Detect which cell encompasses the target text, then output its [X, Y] center coordinate. 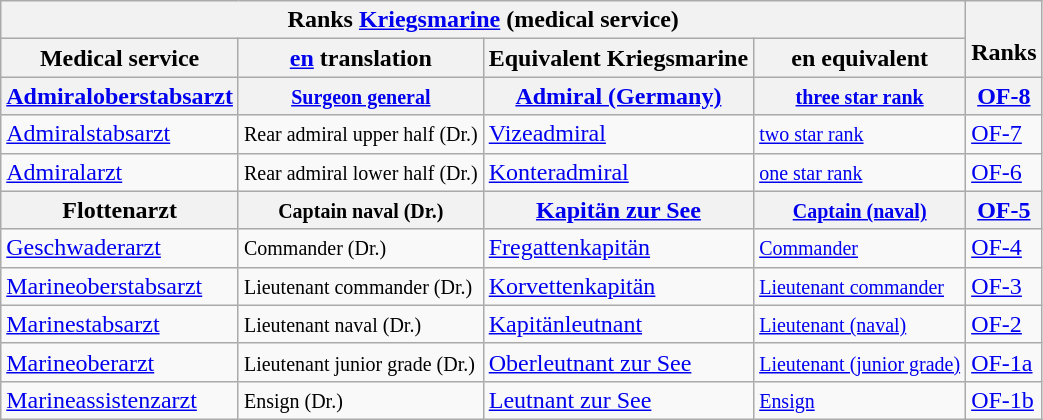
OF-4 [1004, 248]
Korvettenkapitän [618, 286]
Ensign [860, 400]
Admiralstabsarzt [120, 134]
Marinestabsarzt [120, 324]
Kapitän zur See [618, 210]
Rear admiral lower half (Dr.) [360, 172]
Admiral (Germany) [618, 96]
Captain naval (Dr.) [360, 210]
OF-2 [1004, 324]
Lieutenant (junior grade) [860, 362]
Admiraloberstabsarzt [120, 96]
Lieutenant commander [860, 286]
Marineoberstabsarzt [120, 286]
en translation [360, 58]
OF-1a [1004, 362]
Commander (Dr.) [360, 248]
OF-7 [1004, 134]
Equivalent Kriegsmarine [618, 58]
Kapitänleutnant [618, 324]
Konteradmiral [618, 172]
Ranks Kriegsmarine (medical service) [484, 20]
Leutnant zur See [618, 400]
Lieutenant junior grade (Dr.) [360, 362]
Admiralarzt [120, 172]
Marineoberarzt [120, 362]
Commander [860, 248]
Lieutenant naval (Dr.) [360, 324]
Vizeadmiral [618, 134]
en equivalent [860, 58]
OF-6 [1004, 172]
Marineassistenzarzt [120, 400]
Geschwaderarzt [120, 248]
OF-5 [1004, 210]
Rear admiral upper half (Dr.) [360, 134]
Lieutenant commander (Dr.) [360, 286]
Flottenarzt [120, 210]
Medical service [120, 58]
OF-8 [1004, 96]
OF-1b [1004, 400]
Fregattenkapitän [618, 248]
two star rank [860, 134]
Ranks [1004, 39]
Oberleutnant zur See [618, 362]
three star rank [860, 96]
OF-3 [1004, 286]
one star rank [860, 172]
Lieutenant (naval) [860, 324]
Surgeon general [360, 96]
Captain (naval) [860, 210]
Ensign (Dr.) [360, 400]
